Detect which cell encompasses the target text, then output its [X, Y] center coordinate. 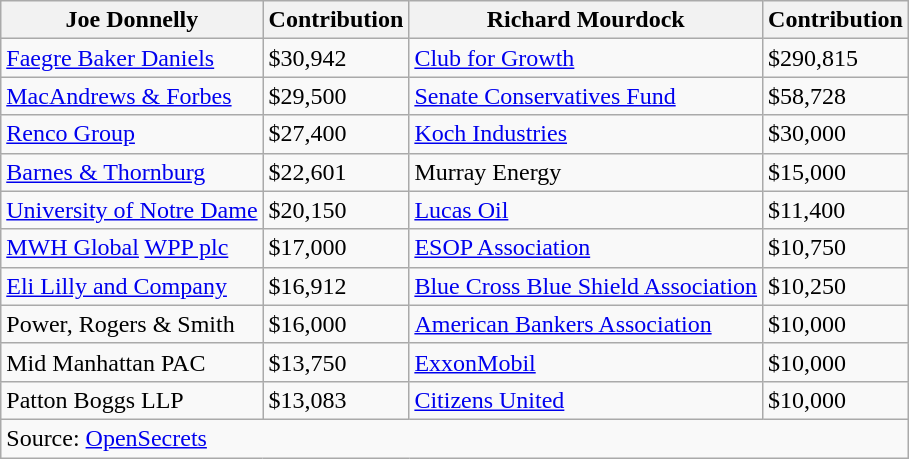
$29,500 [336, 96]
Source: OpenSecrets [455, 438]
Power, Rogers & Smith [132, 324]
MacAndrews & Forbes [132, 96]
Club for Growth [586, 58]
Eli Lilly and Company [132, 286]
Murray Energy [586, 172]
$30,942 [336, 58]
$10,250 [836, 286]
$16,912 [336, 286]
$27,400 [336, 134]
American Bankers Association [586, 324]
Senate Conservatives Fund [586, 96]
$20,150 [336, 210]
ESOP Association [586, 248]
Joe Donnelly [132, 20]
$10,750 [836, 248]
Koch Industries [586, 134]
$15,000 [836, 172]
$22,601 [336, 172]
Blue Cross Blue Shield Association [586, 286]
$11,400 [836, 210]
Citizens United [586, 400]
ExxonMobil [586, 362]
Lucas Oil [586, 210]
Patton Boggs LLP [132, 400]
University of Notre Dame [132, 210]
$16,000 [336, 324]
Faegre Baker Daniels [132, 58]
$290,815 [836, 58]
Richard Mourdock [586, 20]
Barnes & Thornburg [132, 172]
$30,000 [836, 134]
Mid Manhattan PAC [132, 362]
$17,000 [336, 248]
$58,728 [836, 96]
$13,083 [336, 400]
MWH Global WPP plc [132, 248]
Renco Group [132, 134]
$13,750 [336, 362]
